Capture the cell that displays the provided text and extract its [X, Y] central coordinate. 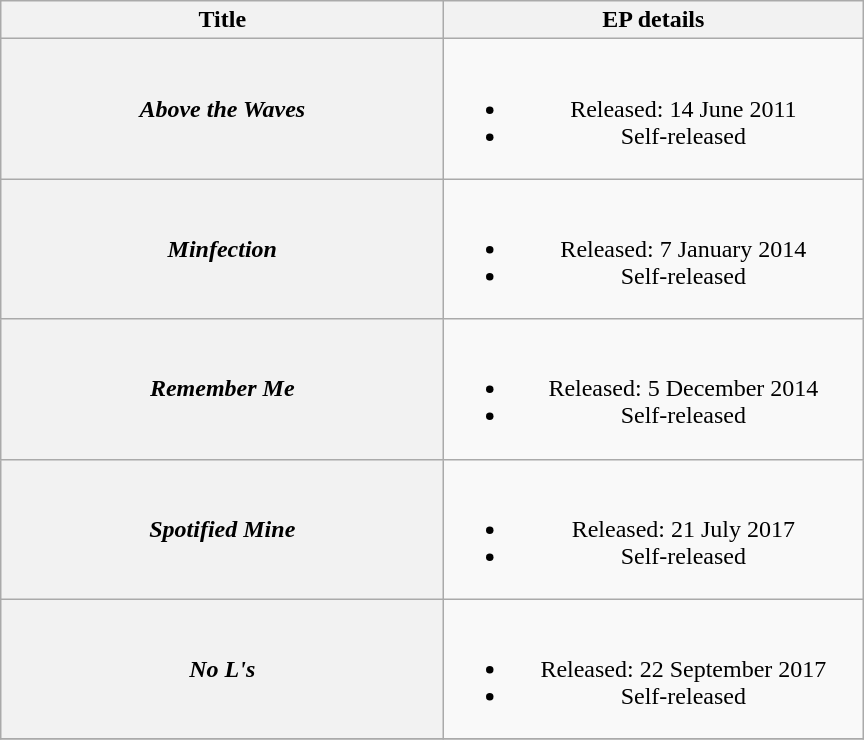
EP details [654, 20]
Released: 14 June 2011Self-released [654, 109]
Minfection [222, 249]
Released: 21 July 2017Self-released [654, 529]
Released: 22 September 2017Self-released [654, 669]
No L's [222, 669]
Above the Waves [222, 109]
Title [222, 20]
Released: 5 December 2014Self-released [654, 389]
Remember Me [222, 389]
Released: 7 January 2014Self-released [654, 249]
Spotified Mine [222, 529]
